Provide the (x, y) coordinate of the cell's center where the given text is located.  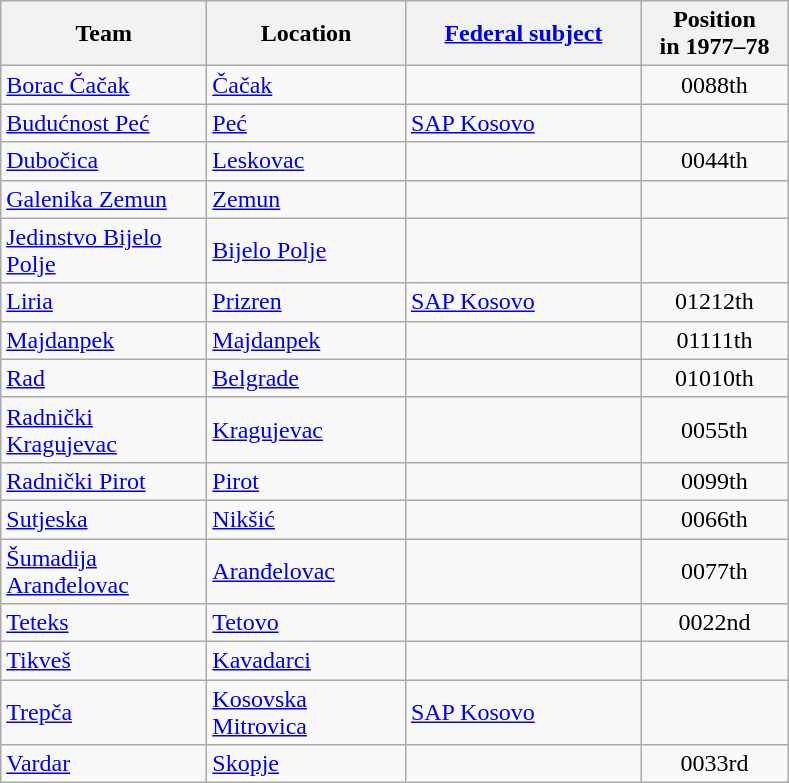
Positionin 1977–78 (714, 34)
0044th (714, 161)
Jedinstvo Bijelo Polje (104, 250)
Šumadija Aranđelovac (104, 570)
Dubočica (104, 161)
Nikšić (306, 519)
Tetovo (306, 623)
Rad (104, 378)
Radnički Kragujevac (104, 430)
Kavadarci (306, 661)
Location (306, 34)
Federal subject (523, 34)
Sutjeska (104, 519)
0077th (714, 570)
Galenika Zemun (104, 199)
Tikveš (104, 661)
0066th (714, 519)
Teteks (104, 623)
Bijelo Polje (306, 250)
Kosovska Mitrovica (306, 712)
0033rd (714, 764)
Trepča (104, 712)
0055th (714, 430)
01010th (714, 378)
01111th (714, 340)
Vardar (104, 764)
Aranđelovac (306, 570)
Liria (104, 302)
Borac Čačak (104, 85)
Leskovac (306, 161)
Peć (306, 123)
Zemun (306, 199)
Prizren (306, 302)
Team (104, 34)
Kragujevac (306, 430)
01212th (714, 302)
Čačak (306, 85)
Budućnost Peć (104, 123)
Pirot (306, 481)
0022nd (714, 623)
Belgrade (306, 378)
Radnički Pirot (104, 481)
0088th (714, 85)
0099th (714, 481)
Skopje (306, 764)
